Scan for the cell matching the given text and deliver its (x, y) coordinate at center. 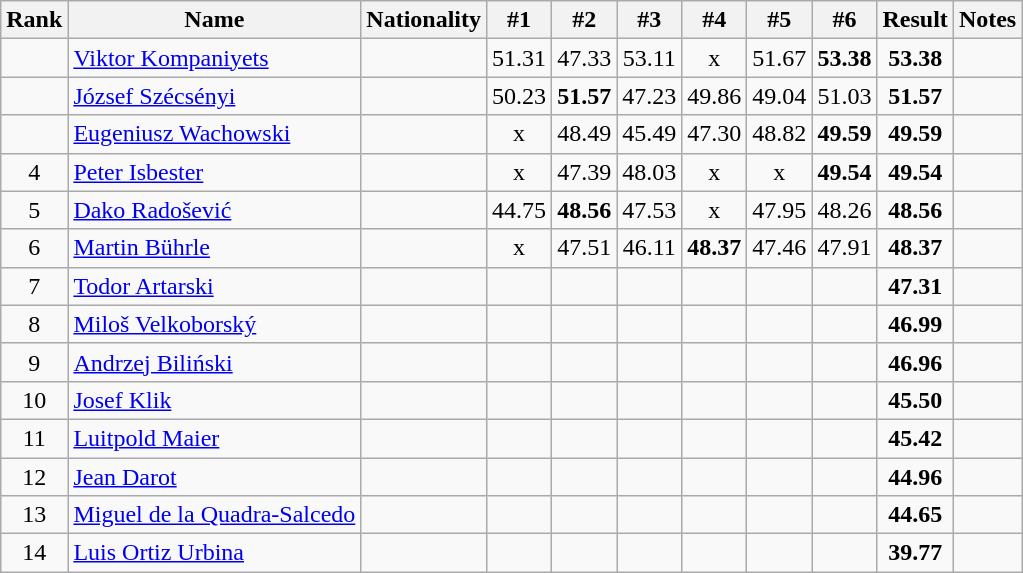
46.96 (915, 362)
9 (34, 362)
Result (915, 20)
14 (34, 553)
47.46 (780, 248)
Miloš Velkoborský (214, 324)
6 (34, 248)
47.91 (844, 248)
Dako Radošević (214, 210)
Name (214, 20)
5 (34, 210)
44.96 (915, 477)
47.30 (714, 134)
47.53 (650, 210)
47.39 (584, 172)
Andrzej Biliński (214, 362)
13 (34, 515)
Todor Artarski (214, 286)
10 (34, 400)
47.23 (650, 96)
47.33 (584, 58)
45.50 (915, 400)
Eugeniusz Wachowski (214, 134)
51.31 (520, 58)
51.67 (780, 58)
József Szécsényi (214, 96)
Josef Klik (214, 400)
48.82 (780, 134)
Peter Isbester (214, 172)
47.31 (915, 286)
7 (34, 286)
51.03 (844, 96)
Jean Darot (214, 477)
45.49 (650, 134)
#6 (844, 20)
11 (34, 438)
Viktor Kompaniyets (214, 58)
44.65 (915, 515)
47.51 (584, 248)
50.23 (520, 96)
Notes (987, 20)
45.42 (915, 438)
48.03 (650, 172)
8 (34, 324)
46.11 (650, 248)
#5 (780, 20)
49.04 (780, 96)
Nationality (424, 20)
Luitpold Maier (214, 438)
#1 (520, 20)
#3 (650, 20)
48.49 (584, 134)
4 (34, 172)
48.26 (844, 210)
#2 (584, 20)
39.77 (915, 553)
#4 (714, 20)
Miguel de la Quadra-Salcedo (214, 515)
44.75 (520, 210)
Luis Ortiz Urbina (214, 553)
53.11 (650, 58)
Martin Bührle (214, 248)
46.99 (915, 324)
47.95 (780, 210)
12 (34, 477)
Rank (34, 20)
49.86 (714, 96)
